Determine the [X, Y] coordinate at the center of the cell enclosing the given text.  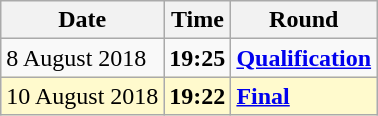
Final [304, 96]
19:22 [198, 96]
Time [198, 20]
10 August 2018 [82, 96]
8 August 2018 [82, 58]
Qualification [304, 58]
19:25 [198, 58]
Date [82, 20]
Round [304, 20]
